From the cell containing the given text, extract its center point as (x, y) coordinate. 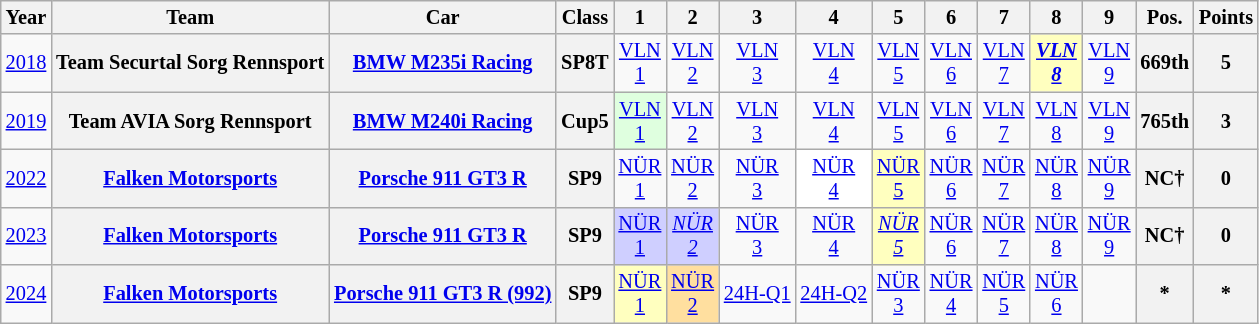
2 (692, 17)
Car (442, 17)
Pos. (1165, 17)
2019 (26, 121)
7 (1004, 17)
Class (584, 17)
4 (833, 17)
2024 (26, 294)
Points (1226, 17)
Team (190, 17)
24H-Q1 (757, 294)
669th (1165, 63)
BMW M240i Racing (442, 121)
BMW M235i Racing (442, 63)
SP8T (584, 63)
6 (952, 17)
9 (1110, 17)
8 (1056, 17)
2023 (26, 236)
24H-Q2 (833, 294)
Team Securtal Sorg Rennsport (190, 63)
1 (640, 17)
2018 (26, 63)
Cup5 (584, 121)
Porsche 911 GT3 R (992) (442, 294)
765th (1165, 121)
2022 (26, 178)
Year (26, 17)
Team AVIA Sorg Rennsport (190, 121)
